Pinpoint the cell where the given text exists, returning its [x, y] midpoint coordinate. 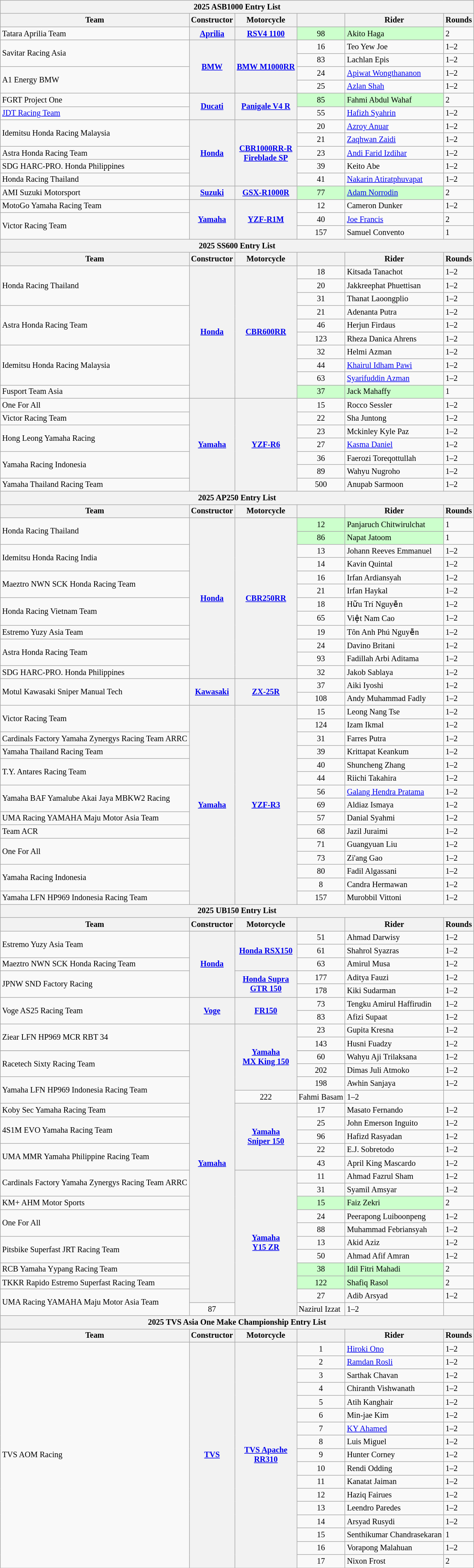
177 [321, 977]
65 [321, 618]
Rendi Odding [394, 1468]
Voge [212, 1010]
CBR600RR [266, 332]
Atih Kanghair [394, 1402]
Sha Juntong [394, 418]
3 [321, 1375]
FGRT Project One [95, 100]
202 [321, 1070]
56 [321, 792]
Idemitsu Honda Racing India [95, 557]
43 [321, 1163]
57 [321, 818]
Jakkreephat Phuettisan [394, 285]
Murobbil Vittoni [394, 898]
Helmi Azman [394, 352]
Mckinley Kyle Paz [394, 431]
Candra Hermawan [394, 884]
Izam Ikmal [394, 725]
Faiz Zekri [394, 1203]
Min-jae Kim [394, 1415]
Voge AS25 Racing Team [95, 1010]
Anupab Sarmoon [394, 485]
Chiranth Vishwanath [394, 1389]
Savitar Racing Asia [95, 53]
143 [321, 1044]
51 [321, 938]
Zi'ang Gao [394, 858]
87 [212, 1309]
80 [321, 871]
2025 UB150 Entry List [237, 911]
Muhammad Febriansyah [394, 1229]
Aprilia [212, 34]
198 [321, 1083]
Fadillah Arbi Aditama [394, 659]
19 [321, 632]
Kavin Quintal [394, 564]
Việt Nam Cao [394, 618]
Hunter Corney [394, 1455]
Krittapat Keankum [394, 752]
77 [321, 193]
Aldiaz Ismaya [394, 805]
Yamaha BAF Yamalube Akai Jaya MBKW2 Racing [95, 798]
Jack Mahaffy [394, 392]
Vorapong Malahuan [394, 1548]
Honda Racing Vietnam Team [95, 611]
E.J. Sobretodo [394, 1150]
Fadil Algassani [394, 871]
Shuncheng Zhang [394, 765]
2025 ASB1000 Entry List [237, 7]
Shafiq Rasol [394, 1283]
Pitsbike Superfast JRT Racing Team [95, 1249]
Davino Britani [394, 645]
Tatara Aprilia Team [95, 34]
Haziq Fairues [394, 1495]
4S1M EVO Yamaha Racing Team [95, 1130]
Koby Sec Yamaha Racing Team [95, 1110]
Syamil Amsyar [394, 1190]
Herjun Firdaus [394, 325]
123 [321, 339]
Hiroki Ono [394, 1349]
Panigale V4 R [266, 106]
Ahmad Fazrul Sham [394, 1176]
Leendro Paredes [394, 1508]
A1 Energy BMW [95, 80]
Wahyu Nugroho [394, 471]
Team ACR [95, 832]
Andi Farid Izdihar [394, 153]
Danial Syahmi [394, 818]
Ziear LFN HP969 MCR RBT 34 [95, 1037]
Dimas Juli Atmoko [394, 1070]
Tôn Anh Phú Nguyễn [394, 632]
Amirul Musa [394, 964]
Farres Putra [394, 738]
Akid Aziz [394, 1243]
86 [321, 538]
YZF-R3 [266, 805]
ZX-25R [266, 692]
Riichi Takahira [394, 778]
John Emerson Inguito [394, 1123]
Hafizd Rasyadan [394, 1137]
TVS [212, 1455]
MotoGo Yamaha Racing Team [95, 206]
89 [321, 471]
Afizi Supaat [394, 1017]
Lachlan Epis [394, 60]
50 [321, 1256]
Idil Fitri Mahadi [394, 1269]
36 [321, 458]
2025 AP250 Entry List [237, 498]
Azroy Anuar [394, 126]
60 [321, 1057]
Irfan Ardiansyah [394, 578]
Guangyuan Liu [394, 845]
Hong Leong Yamaha Racing [95, 438]
Samuel Convento [394, 232]
Adam Norrodin [394, 193]
9 [321, 1455]
Rheza Danica Ahrens [394, 339]
Luis Miguel [394, 1442]
Johann Reeves Emmanuel [394, 551]
Apiwat Wongthananon [394, 73]
RSV4 1100 [266, 34]
Kawasaki [212, 692]
55 [321, 113]
T.Y. Antares Racing Team [95, 771]
Ducati [212, 106]
KM+ AHM Motor Sports [95, 1203]
Kasma Daniel [394, 445]
Hữu Trí Nguyễn [394, 604]
124 [321, 725]
Motul Kawasaki Sniper Manual Tech [95, 692]
Fahmi Abdul Wahaf [394, 100]
Aditya Fauzi [394, 977]
Kanatat Jaiman [394, 1482]
Napat Jatoom [394, 538]
BMW M1000RR [266, 66]
TVS ApacheRR310 [266, 1455]
46 [321, 325]
Jakob Sablaya [394, 672]
Khairul Idham Pawi [394, 365]
Honda RSX150 [266, 951]
Syarifuddin Azman [394, 378]
4 [321, 1389]
Panjaruch Chitwirulchat [394, 524]
Andy Muhammad Fadly [394, 699]
Faerozi Toreqottullah [394, 458]
Tengku Amirul Haffirudin [394, 1004]
Ramdan Rosli [394, 1362]
JDT Racing Team [95, 113]
Wahyu Aji Trilaksana [394, 1057]
Fahmi Basam [321, 1097]
Teo Yew Joe [394, 47]
AMI Suzuki Motorsport [95, 193]
Racetech Sixty Racing Team [95, 1064]
YZF-R1M [266, 219]
YamahaSniper 150 [266, 1136]
Masato Fernando [394, 1110]
Joe Francis [394, 219]
71 [321, 845]
2025 SS600 Entry List [237, 246]
Arsyad Rusydi [394, 1521]
Ahmad Afif Amran [394, 1256]
CBR250RR [266, 598]
TKKR Rapido Estremo Superfast Racing Team [95, 1283]
Ahmad Darwisy [394, 938]
93 [321, 659]
5 [321, 1402]
JPNW SND Factory Racing [95, 984]
Jazil Juraimi [394, 832]
KY Ahamed [394, 1428]
Gupita Kresna [394, 1030]
96 [321, 1137]
68 [321, 832]
Fusport Team Asia [95, 392]
7 [321, 1428]
TVS AOM Racing [95, 1455]
85 [321, 100]
Senthikumar Chandrasekaran [394, 1534]
Adenanta Putra [394, 312]
Peerapong Luiboonpeng [394, 1216]
YZF-R6 [266, 445]
Shahrol Syazras [394, 951]
6 [321, 1415]
April King Mascardo [394, 1163]
10 [321, 1468]
Zaqhwan Zaidi [394, 140]
69 [321, 805]
Cameron Dunker [394, 206]
Hafizh Syahrin [394, 113]
Akito Haga [394, 34]
38 [321, 1269]
Galang Hendra Pratama [394, 792]
Kiki Sudarman [394, 990]
Nixon Frost [394, 1561]
Adib Arsyad [394, 1296]
178 [321, 990]
Nakarin Atiratphuvapat [394, 179]
YamahaY15 ZR [266, 1243]
CBR1000RR-R Fireblade SP [266, 153]
Thanat Laoongplio [394, 299]
500 [321, 485]
88 [321, 1229]
Kitsada Tanachot [394, 272]
41 [321, 179]
Sarthak Chavan [394, 1375]
2025 TVS Asia One Make Championship Entry List [237, 1322]
RCB Yamaha Yypang Racing Team [95, 1269]
Irfan Haykal [394, 591]
108 [321, 699]
Honda SupraGTR 150 [266, 984]
Suzuki [212, 193]
61 [321, 951]
UMA MMR Yamaha Philippine Racing Team [95, 1156]
GSX-R1000R [266, 193]
Azlan Shah [394, 86]
BMW [212, 66]
Husni Fuadzy [394, 1044]
YamahaMX King 150 [266, 1057]
222 [266, 1097]
Aiki Iyoshi [394, 685]
Awhin Sanjaya [394, 1083]
98 [321, 34]
Nazirul Izzat [321, 1309]
Leong Nang Tse [394, 712]
122 [321, 1283]
Rocco Sessler [394, 405]
Keito Abe [394, 166]
FR150 [266, 1010]
